Provide the [x, y] coordinate of the cell's center where the given text is located.  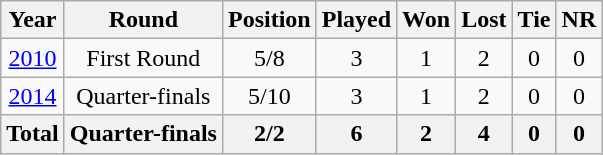
Played [356, 20]
5/8 [269, 58]
First Round [143, 58]
Tie [534, 20]
6 [356, 134]
5/10 [269, 96]
Position [269, 20]
Round [143, 20]
4 [484, 134]
Total [33, 134]
Lost [484, 20]
Year [33, 20]
Won [426, 20]
NR [579, 20]
2/2 [269, 134]
2014 [33, 96]
2010 [33, 58]
